Detect which cell encompasses the target text, then output its [X, Y] center coordinate. 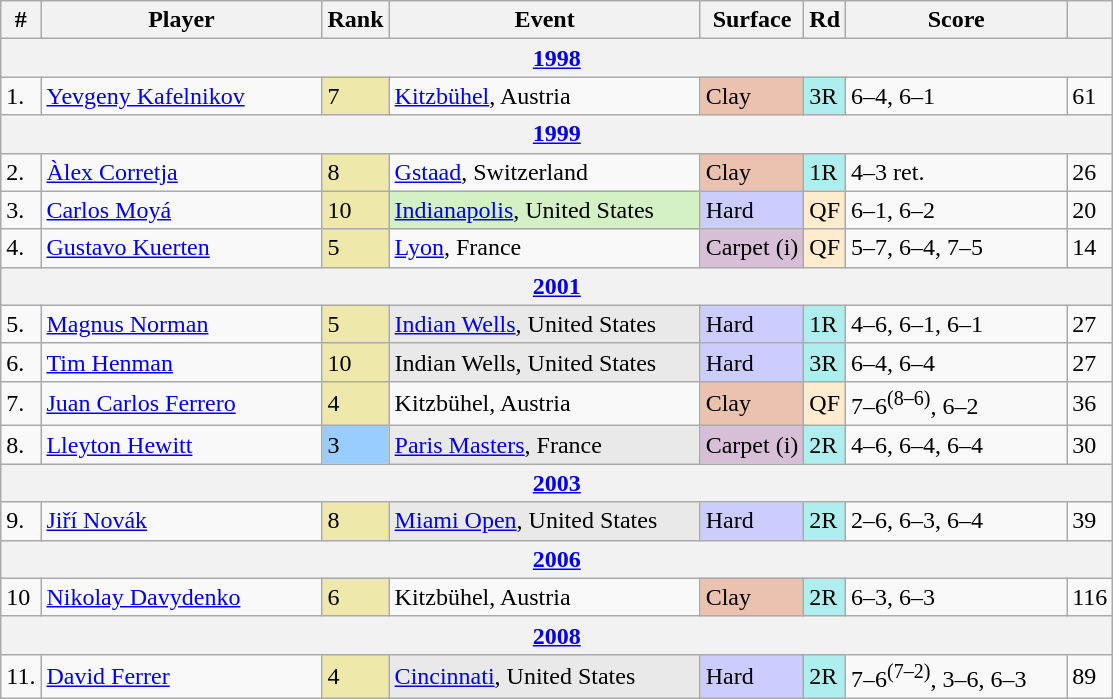
Gstaad, Switzerland [544, 172]
Indianapolis, United States [544, 210]
Event [544, 20]
4. [21, 248]
6–3, 6–3 [956, 597]
6. [21, 362]
5. [21, 324]
7. [21, 404]
7–6(7–2), 3–6, 6–3 [956, 676]
6–4, 6–4 [956, 362]
Rank [356, 20]
4–6, 6–1, 6–1 [956, 324]
3 [356, 445]
Tim Henman [182, 362]
26 [1090, 172]
David Ferrer [182, 676]
Yevgeny Kafelnikov [182, 96]
Juan Carlos Ferrero [182, 404]
2003 [557, 483]
61 [1090, 96]
Miami Open, United States [544, 521]
# [21, 20]
1998 [557, 58]
8. [21, 445]
30 [1090, 445]
Àlex Corretja [182, 172]
4–3 ret. [956, 172]
Lyon, France [544, 248]
1999 [557, 134]
39 [1090, 521]
Lleyton Hewitt [182, 445]
11. [21, 676]
2001 [557, 286]
7 [356, 96]
Gustavo Kuerten [182, 248]
9. [21, 521]
3. [21, 210]
2. [21, 172]
2008 [557, 635]
20 [1090, 210]
6–4, 6–1 [956, 96]
Score [956, 20]
6–1, 6–2 [956, 210]
14 [1090, 248]
Jiří Novák [182, 521]
Surface [752, 20]
6 [356, 597]
2006 [557, 559]
Rd [825, 20]
Nikolay Davydenko [182, 597]
116 [1090, 597]
2–6, 6–3, 6–4 [956, 521]
1. [21, 96]
Paris Masters, France [544, 445]
4–6, 6–4, 6–4 [956, 445]
Cincinnati, United States [544, 676]
Magnus Norman [182, 324]
7–6(8–6), 6–2 [956, 404]
5–7, 6–4, 7–5 [956, 248]
Carlos Moyá [182, 210]
36 [1090, 404]
Player [182, 20]
89 [1090, 676]
